Search for the cell housing the specified text and yield its (X, Y) center coordinate. 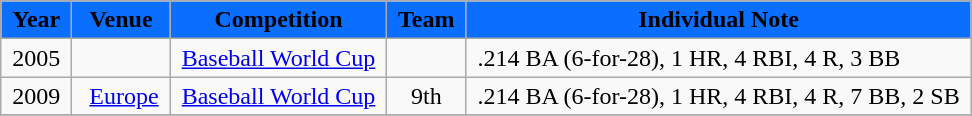
Year (36, 20)
Team (426, 20)
2009 (36, 96)
.214 BA (6-for-28), 1 HR, 4 RBI, 4 R, 3 BB (718, 58)
.214 BA (6-for-28), 1 HR, 4 RBI, 4 R, 7 BB, 2 SB (718, 96)
Individual Note (718, 20)
2005 (36, 58)
Venue (121, 20)
Competition (278, 20)
Europe (121, 96)
9th (426, 96)
